Output the [X, Y] coordinate of the center of the cell containing the given text.  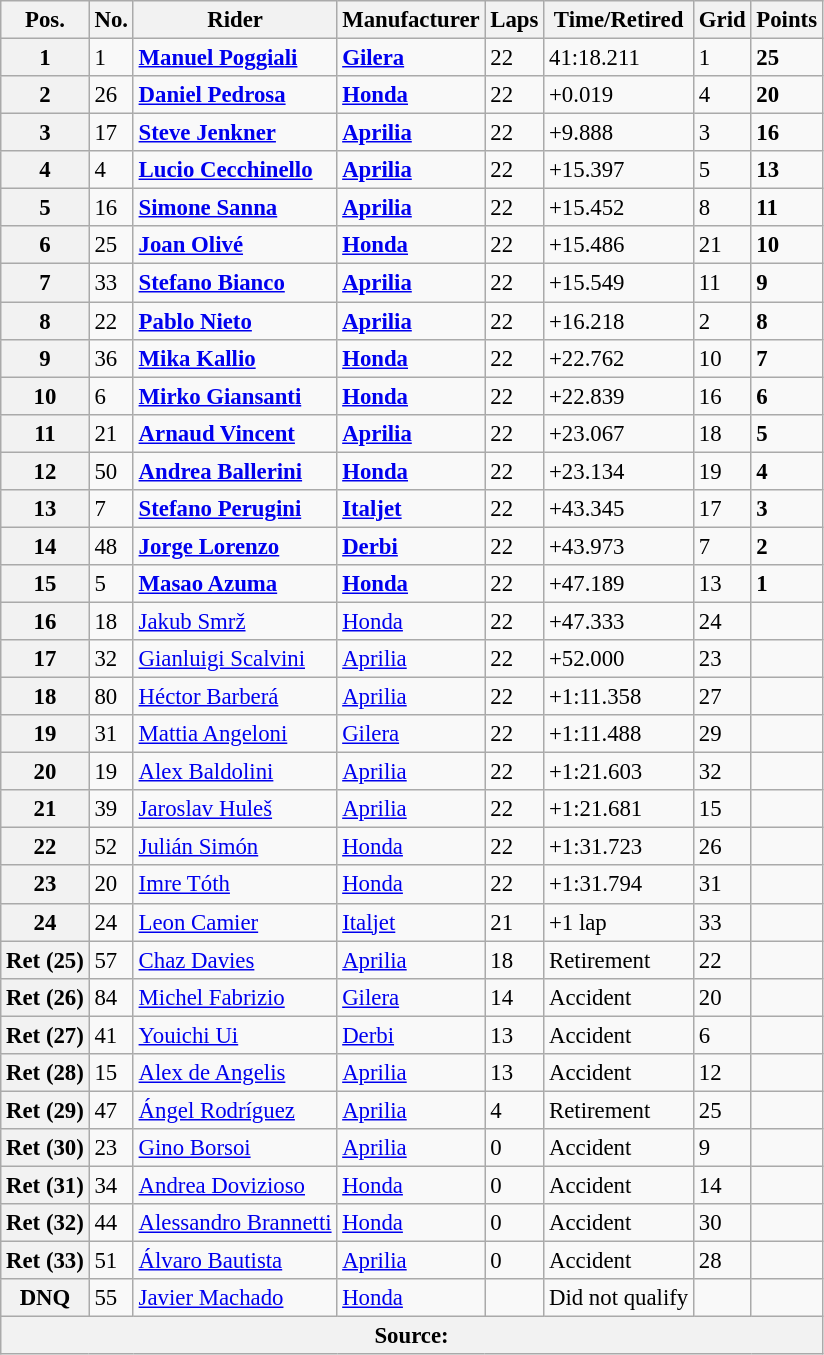
36 [111, 358]
+1 lap [619, 922]
Daniel Pedrosa [235, 95]
51 [111, 1261]
Youichi Ui [235, 1035]
Michel Fabrizio [235, 997]
Andrea Dovizioso [235, 1185]
41:18.211 [619, 58]
+15.397 [619, 170]
+1:21.603 [619, 772]
Simone Sanna [235, 208]
+16.218 [619, 321]
29 [722, 734]
28 [722, 1261]
Stefano Bianco [235, 283]
+15.549 [619, 283]
Laps [514, 20]
Leon Camier [235, 922]
Ret (27) [45, 1035]
41 [111, 1035]
Ret (31) [45, 1185]
Jakub Smrž [235, 621]
47 [111, 1110]
Jorge Lorenzo [235, 546]
Pos. [45, 20]
Alex de Angelis [235, 1073]
Source: [412, 1336]
Ret (26) [45, 997]
Julián Simón [235, 847]
Did not qualify [619, 1298]
Javier Machado [235, 1298]
34 [111, 1185]
Masao Azuma [235, 584]
39 [111, 809]
Arnaud Vincent [235, 433]
+1:11.358 [619, 697]
Héctor Barberá [235, 697]
Ret (28) [45, 1073]
Álvaro Bautista [235, 1261]
57 [111, 960]
+43.973 [619, 546]
Alex Baldolini [235, 772]
Ángel Rodríguez [235, 1110]
+1:21.681 [619, 809]
+23.067 [619, 433]
52 [111, 847]
55 [111, 1298]
+47.333 [619, 621]
Jaroslav Huleš [235, 809]
DNQ [45, 1298]
+1:11.488 [619, 734]
Time/Retired [619, 20]
Points [786, 20]
80 [111, 697]
Imre Tóth [235, 885]
44 [111, 1223]
+43.345 [619, 509]
Ret (30) [45, 1148]
50 [111, 471]
Lucio Cecchinello [235, 170]
48 [111, 546]
+15.452 [619, 208]
Gianluigi Scalvini [235, 659]
+52.000 [619, 659]
Ret (32) [45, 1223]
+9.888 [619, 133]
Mika Kallio [235, 358]
+47.189 [619, 584]
Manuel Poggiali [235, 58]
Andrea Ballerini [235, 471]
Mirko Giansanti [235, 396]
Manufacturer [411, 20]
Gino Borsoi [235, 1148]
+1:31.794 [619, 885]
Chaz Davies [235, 960]
+22.762 [619, 358]
Pablo Nieto [235, 321]
+0.019 [619, 95]
Joan Olivé [235, 245]
No. [111, 20]
+22.839 [619, 396]
27 [722, 697]
Rider [235, 20]
Alessandro Brannetti [235, 1223]
Ret (33) [45, 1261]
+1:31.723 [619, 847]
Grid [722, 20]
Ret (29) [45, 1110]
+15.486 [619, 245]
30 [722, 1223]
Stefano Perugini [235, 509]
Mattia Angeloni [235, 734]
Steve Jenkner [235, 133]
+23.134 [619, 471]
Ret (25) [45, 960]
84 [111, 997]
